Extract the (x, y) coordinate from the center of the cell holding the provided text.  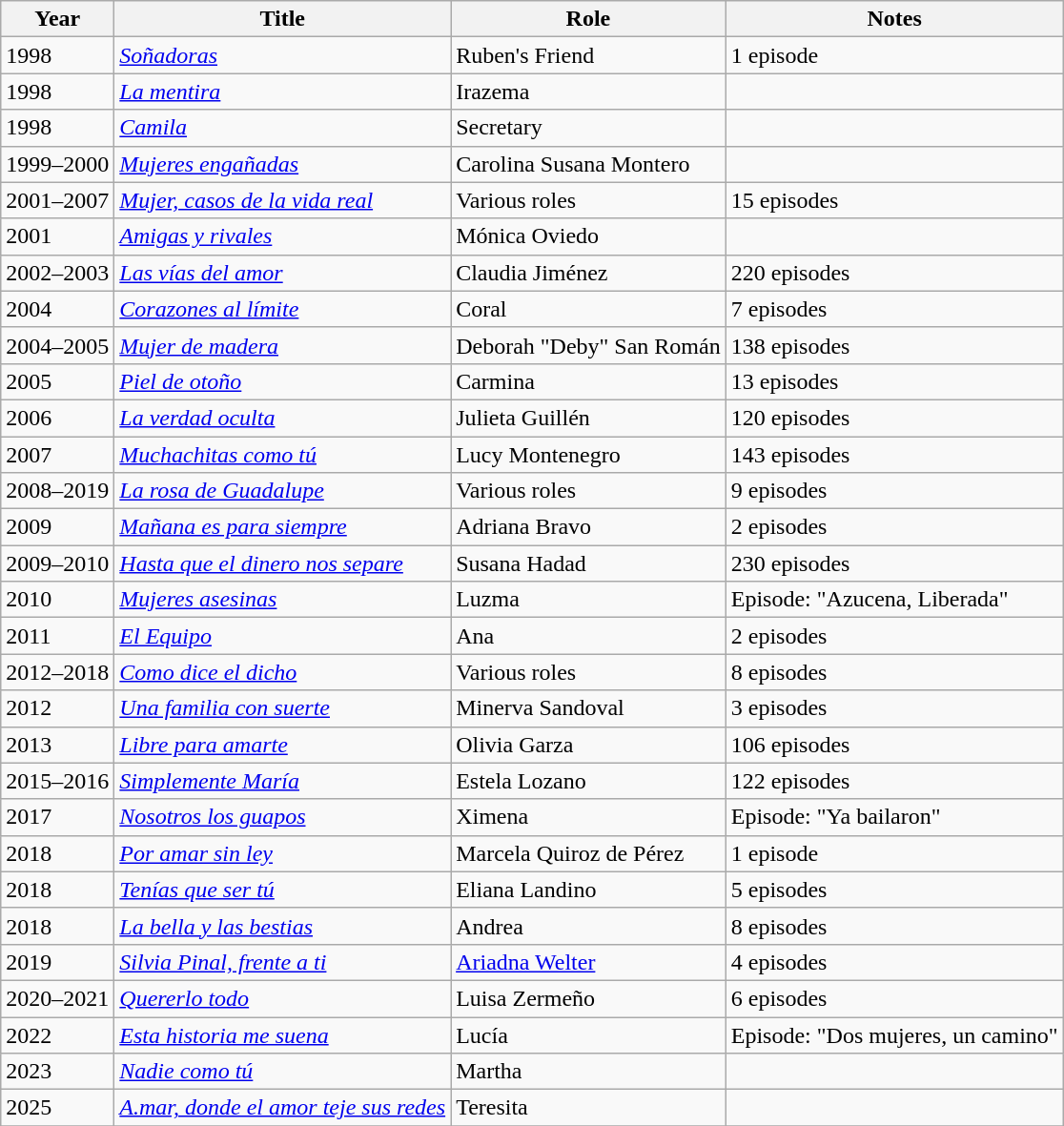
Mujeres asesinas (282, 600)
122 episodes (894, 781)
2022 (57, 1034)
Mujeres engañadas (282, 164)
2020–2021 (57, 998)
Susana Hadad (589, 563)
2001 (57, 236)
2001–2007 (57, 200)
Como dice el dicho (282, 672)
Tenías que ser tú (282, 890)
Nosotros los guapos (282, 817)
Esta historia me suena (282, 1034)
Soñadoras (282, 55)
Secretary (589, 128)
Episode: "Dos mujeres, un camino" (894, 1034)
Mujer de madera (282, 345)
2009–2010 (57, 563)
Martha (589, 1072)
Luzma (589, 600)
Ana (589, 636)
2013 (57, 745)
La rosa de Guadalupe (282, 491)
Marcela Quiroz de Pérez (589, 853)
2011 (57, 636)
Camila (282, 128)
2010 (57, 600)
Adriana Bravo (589, 527)
Una familia con suerte (282, 708)
138 episodes (894, 345)
106 episodes (894, 745)
Carolina Susana Montero (589, 164)
Piel de otoño (282, 381)
Title (282, 19)
Eliana Landino (589, 890)
7 episodes (894, 309)
Estela Lozano (589, 781)
Episode: "Azucena, Liberada" (894, 600)
Andrea (589, 926)
2004–2005 (57, 345)
Ximena (589, 817)
El Equipo (282, 636)
2019 (57, 962)
9 episodes (894, 491)
Coral (589, 309)
Claudia Jiménez (589, 273)
15 episodes (894, 200)
Ruben's Friend (589, 55)
Lucy Montenegro (589, 455)
2012 (57, 708)
Julieta Guillén (589, 418)
Irazema (589, 92)
2008–2019 (57, 491)
Mañana es para siempre (282, 527)
Carmina (589, 381)
Year (57, 19)
2005 (57, 381)
Silvia Pinal, frente a ti (282, 962)
Minerva Sandoval (589, 708)
Luisa Zermeño (589, 998)
Libre para amarte (282, 745)
2025 (57, 1108)
2007 (57, 455)
La bella y las bestias (282, 926)
La verdad oculta (282, 418)
1999–2000 (57, 164)
2017 (57, 817)
4 episodes (894, 962)
2012–2018 (57, 672)
6 episodes (894, 998)
Muchachitas como tú (282, 455)
2023 (57, 1072)
Lucía (589, 1034)
Simplemente María (282, 781)
2006 (57, 418)
5 episodes (894, 890)
2002–2003 (57, 273)
3 episodes (894, 708)
220 episodes (894, 273)
120 episodes (894, 418)
Amigas y rivales (282, 236)
2015–2016 (57, 781)
Nadie como tú (282, 1072)
Olivia Garza (589, 745)
Deborah "Deby" San Román (589, 345)
Mujer, casos de la vida real (282, 200)
A.mar, donde el amor teje sus redes (282, 1108)
Corazones al límite (282, 309)
2009 (57, 527)
Episode: "Ya bailaron" (894, 817)
Por amar sin ley (282, 853)
Ariadna Welter (589, 962)
2004 (57, 309)
13 episodes (894, 381)
Quererlo todo (282, 998)
Las vías del amor (282, 273)
143 episodes (894, 455)
Mónica Oviedo (589, 236)
Role (589, 19)
Teresita (589, 1108)
La mentira (282, 92)
230 episodes (894, 563)
Hasta que el dinero nos separe (282, 563)
Notes (894, 19)
